Extract the [X, Y] coordinate from the center of the cell holding the provided text.  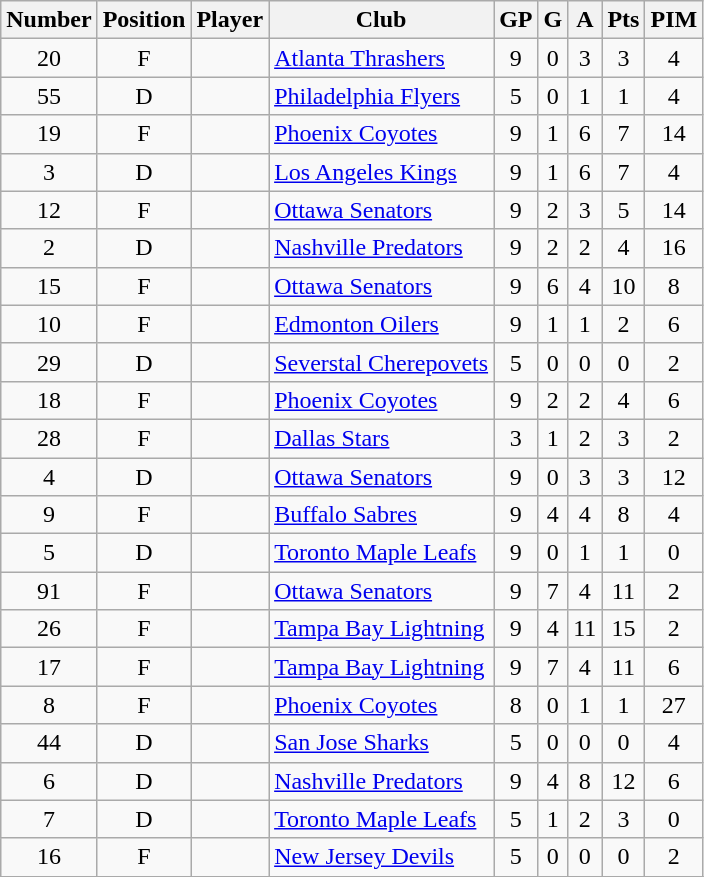
Number [49, 20]
New Jersey Devils [382, 857]
PIM [674, 20]
29 [49, 362]
Atlanta Thrashers [382, 58]
Player [230, 20]
19 [49, 134]
Buffalo Sabres [382, 515]
44 [49, 743]
G [553, 20]
San Jose Sharks [382, 743]
Los Angeles Kings [382, 172]
91 [49, 591]
26 [49, 629]
Pts [624, 20]
A [585, 20]
55 [49, 96]
Position [144, 20]
Edmonton Oilers [382, 324]
27 [674, 705]
Club [382, 20]
18 [49, 400]
20 [49, 58]
Severstal Cherepovets [382, 362]
GP [516, 20]
Dallas Stars [382, 438]
28 [49, 438]
Philadelphia Flyers [382, 96]
17 [49, 667]
